Provide the [X, Y] coordinate of the cell's center where the given text is located.  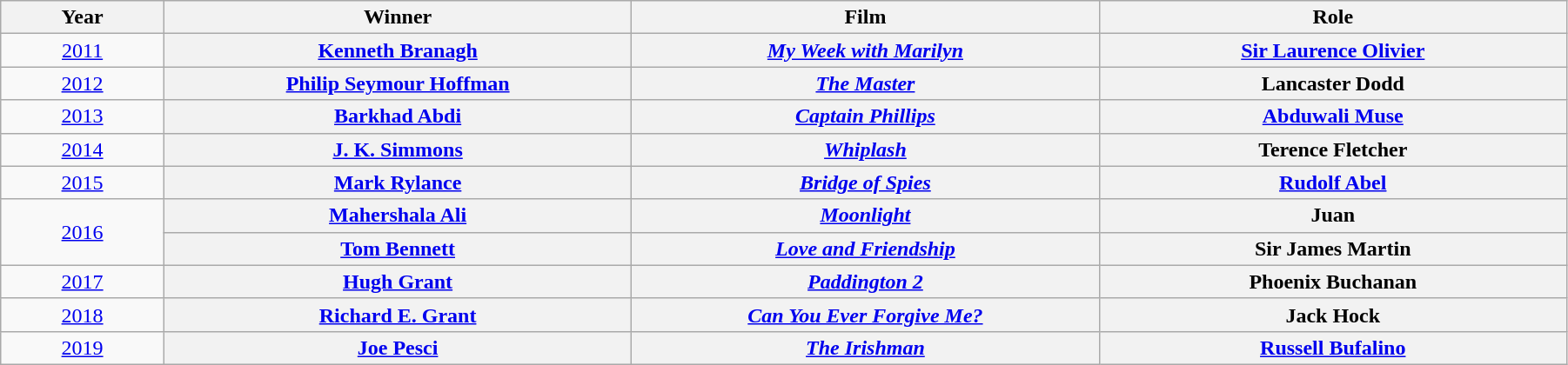
Captain Phillips [865, 116]
2016 [83, 232]
Abduwali Muse [1333, 116]
Hugh Grant [397, 282]
Year [83, 17]
Richard E. Grant [397, 315]
Whiplash [865, 149]
2017 [83, 282]
Role [1333, 17]
Jack Hock [1333, 315]
2019 [83, 348]
Phoenix Buchanan [1333, 282]
Love and Friendship [865, 249]
2014 [83, 149]
Rudolf Abel [1333, 182]
Terence Fletcher [1333, 149]
2013 [83, 116]
Mark Rylance [397, 182]
Juan [1333, 216]
Kenneth Branagh [397, 50]
My Week with Marilyn [865, 50]
J. K. Simmons [397, 149]
Mahershala Ali [397, 216]
Winner [397, 17]
Tom Bennett [397, 249]
The Master [865, 83]
Paddington 2 [865, 282]
Sir James Martin [1333, 249]
Moonlight [865, 216]
Russell Bufalino [1333, 348]
2015 [83, 182]
Barkhad Abdi [397, 116]
Lancaster Dodd [1333, 83]
Joe Pesci [397, 348]
Sir Laurence Olivier [1333, 50]
Can You Ever Forgive Me? [865, 315]
2012 [83, 83]
The Irishman [865, 348]
2011 [83, 50]
Film [865, 17]
Bridge of Spies [865, 182]
2018 [83, 315]
Philip Seymour Hoffman [397, 83]
